From the cell containing the given text, extract its center point as [X, Y] coordinate. 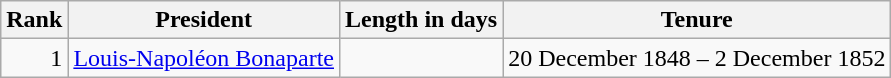
1 [34, 58]
President [204, 20]
20 December 1848 – 2 December 1852 [697, 58]
Rank [34, 20]
Length in days [422, 20]
Tenure [697, 20]
Louis-Napoléon Bonaparte [204, 58]
